Detect which cell encompasses the target text, then output its [X, Y] center coordinate. 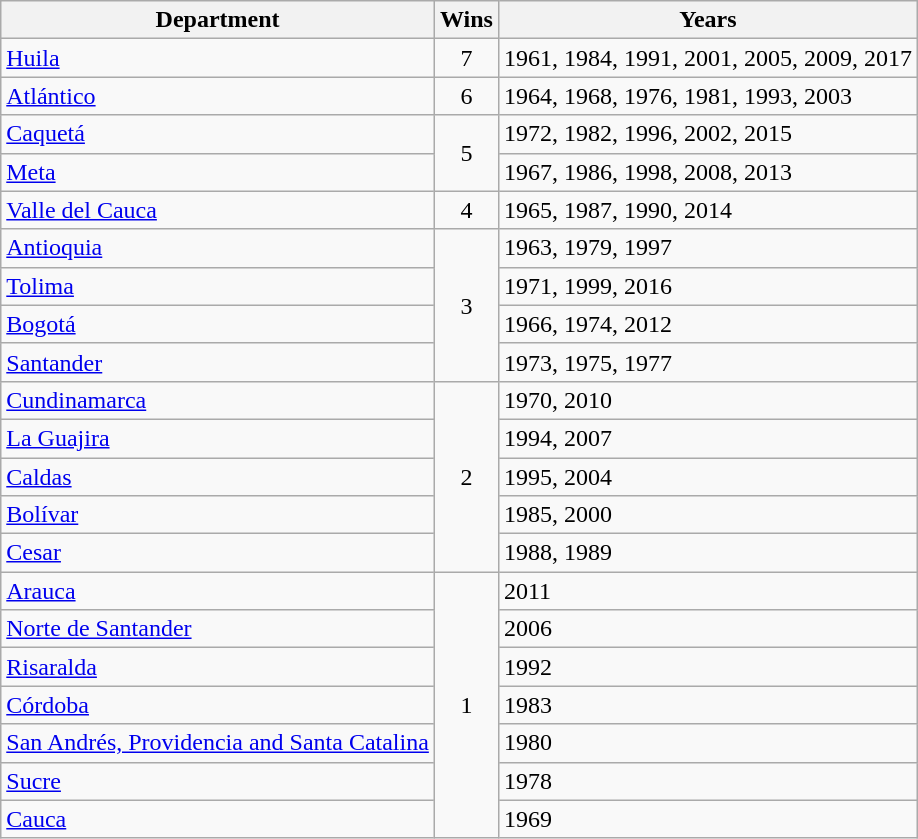
Bolívar [218, 515]
1964, 1968, 1976, 1981, 1993, 2003 [708, 96]
Bogotá [218, 324]
Years [708, 20]
Atlántico [218, 96]
1965, 1987, 1990, 2014 [708, 210]
2006 [708, 629]
1994, 2007 [708, 438]
Cauca [218, 819]
1985, 2000 [708, 515]
1961, 1984, 1991, 2001, 2005, 2009, 2017 [708, 58]
1983 [708, 705]
Meta [218, 172]
5 [466, 153]
Santander [218, 362]
1995, 2004 [708, 477]
Wins [466, 20]
1966, 1974, 2012 [708, 324]
1978 [708, 781]
1988, 1989 [708, 553]
Risaralda [218, 667]
1971, 1999, 2016 [708, 286]
San Andrés, Providencia and Santa Catalina [218, 743]
3 [466, 305]
Córdoba [218, 705]
Norte de Santander [218, 629]
1967, 1986, 1998, 2008, 2013 [708, 172]
Department [218, 20]
Tolima [218, 286]
La Guajira [218, 438]
1969 [708, 819]
Cundinamarca [218, 400]
1963, 1979, 1997 [708, 248]
Huila [218, 58]
7 [466, 58]
Sucre [218, 781]
Cesar [218, 553]
1 [466, 705]
2011 [708, 591]
Valle del Cauca [218, 210]
4 [466, 210]
1980 [708, 743]
6 [466, 96]
1972, 1982, 1996, 2002, 2015 [708, 134]
Antioquia [218, 248]
1973, 1975, 1977 [708, 362]
1992 [708, 667]
Caldas [218, 477]
1970, 2010 [708, 400]
Arauca [218, 591]
Caquetá [218, 134]
2 [466, 476]
